Capture the cell that displays the provided text and extract its [x, y] central coordinate. 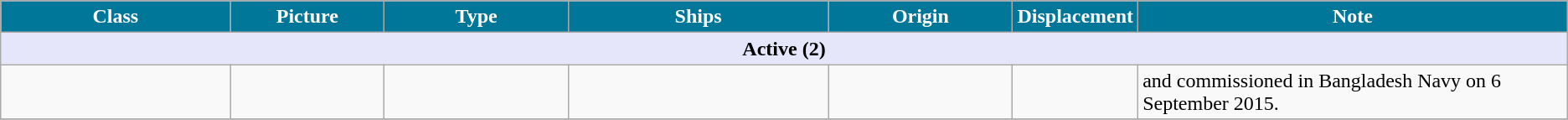
Note [1354, 17]
Displacement [1075, 17]
Ships [698, 17]
Class [116, 17]
Picture [307, 17]
Origin [921, 17]
and commissioned in Bangladesh Navy on 6 September 2015. [1354, 92]
Type [477, 17]
Active (2) [784, 49]
